Pinpoint the cell where the given text exists, returning its (x, y) midpoint coordinate. 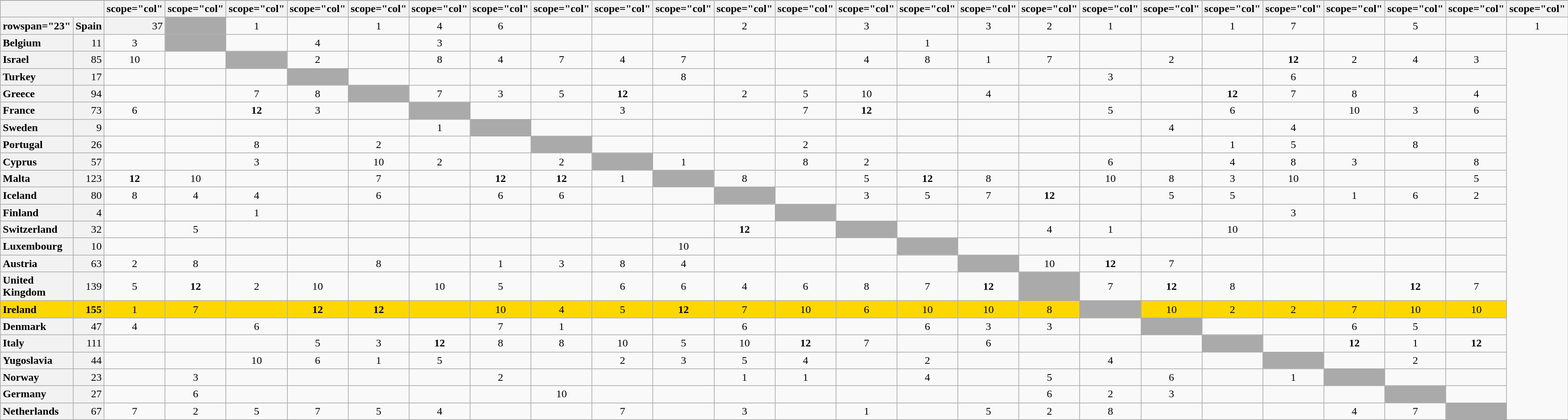
94 (89, 94)
80 (89, 195)
11 (89, 43)
123 (89, 178)
Ireland (37, 309)
111 (89, 343)
Austria (37, 264)
Switzerland (37, 230)
Turkey (37, 77)
17 (89, 77)
27 (89, 394)
Sweden (37, 128)
26 (89, 144)
Belgium (37, 43)
rowspan="23" (37, 26)
Greece (37, 94)
Malta (37, 178)
139 (89, 286)
Germany (37, 394)
67 (89, 411)
Finland (37, 213)
155 (89, 309)
32 (89, 230)
37 (135, 26)
United Kingdom (37, 286)
Norway (37, 377)
44 (89, 360)
Spain (89, 26)
France (37, 111)
Israel (37, 60)
Yugoslavia (37, 360)
73 (89, 111)
Luxembourg (37, 247)
85 (89, 60)
Cyprus (37, 161)
Italy (37, 343)
Netherlands (37, 411)
23 (89, 377)
Iceland (37, 195)
Denmark (37, 326)
57 (89, 161)
47 (89, 326)
63 (89, 264)
9 (89, 128)
Portugal (37, 144)
